Detect which cell encompasses the target text, then output its [x, y] center coordinate. 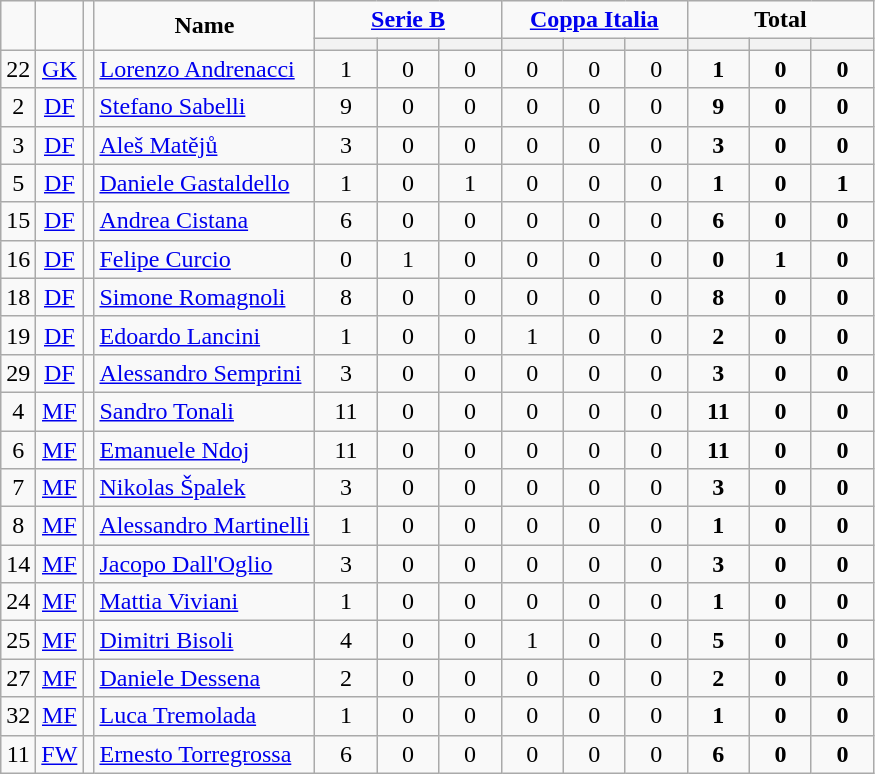
Felipe Curcio [204, 259]
Jacopo Dall'Oglio [204, 564]
15 [18, 221]
GK [60, 69]
32 [18, 716]
Lorenzo Andrenacci [204, 69]
25 [18, 640]
Daniele Dessena [204, 678]
Mattia Viviani [204, 602]
Daniele Gastaldello [204, 183]
Aleš Matějů [204, 145]
22 [18, 69]
Edoardo Lancini [204, 335]
14 [18, 564]
27 [18, 678]
7 [18, 488]
Coppa Italia [594, 20]
Nikolas Špalek [204, 488]
29 [18, 373]
24 [18, 602]
16 [18, 259]
Alessandro Martinelli [204, 526]
Serie B [408, 20]
Sandro Tonali [204, 411]
Andrea Cistana [204, 221]
18 [18, 297]
Emanuele Ndoj [204, 449]
Luca Tremolada [204, 716]
FW [60, 754]
Alessandro Semprini [204, 373]
Ernesto Torregrossa [204, 754]
19 [18, 335]
Dimitri Bisoli [204, 640]
Simone Romagnoli [204, 297]
Total [780, 20]
Name [204, 26]
Stefano Sabelli [204, 107]
